Output the (x, y) coordinate of the center of the cell containing the given text.  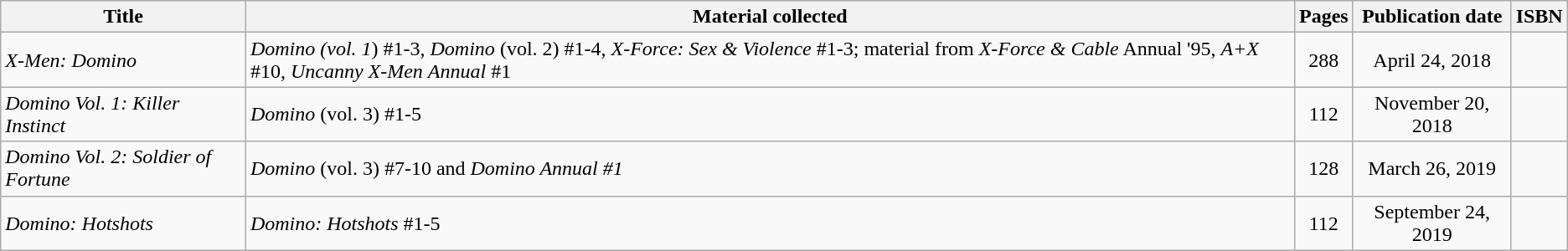
128 (1323, 169)
Domino: Hotshots #1-5 (770, 223)
X-Men: Domino (124, 60)
Material collected (770, 17)
ISBN (1540, 17)
Domino (vol. 3) #7-10 and Domino Annual #1 (770, 169)
288 (1323, 60)
March 26, 2019 (1432, 169)
Domino (vol. 1) #1-3, Domino (vol. 2) #1-4, X-Force: Sex & Violence #1-3; material from X-Force & Cable Annual '95, A+X #10, Uncanny X-Men Annual #1 (770, 60)
Pages (1323, 17)
Publication date (1432, 17)
September 24, 2019 (1432, 223)
Domino Vol. 1: Killer Instinct (124, 114)
Domino Vol. 2: Soldier of Fortune (124, 169)
Title (124, 17)
Domino: Hotshots (124, 223)
November 20, 2018 (1432, 114)
April 24, 2018 (1432, 60)
Domino (vol. 3) #1-5 (770, 114)
